Determine the [x, y] coordinate at the center of the cell enclosing the given text.  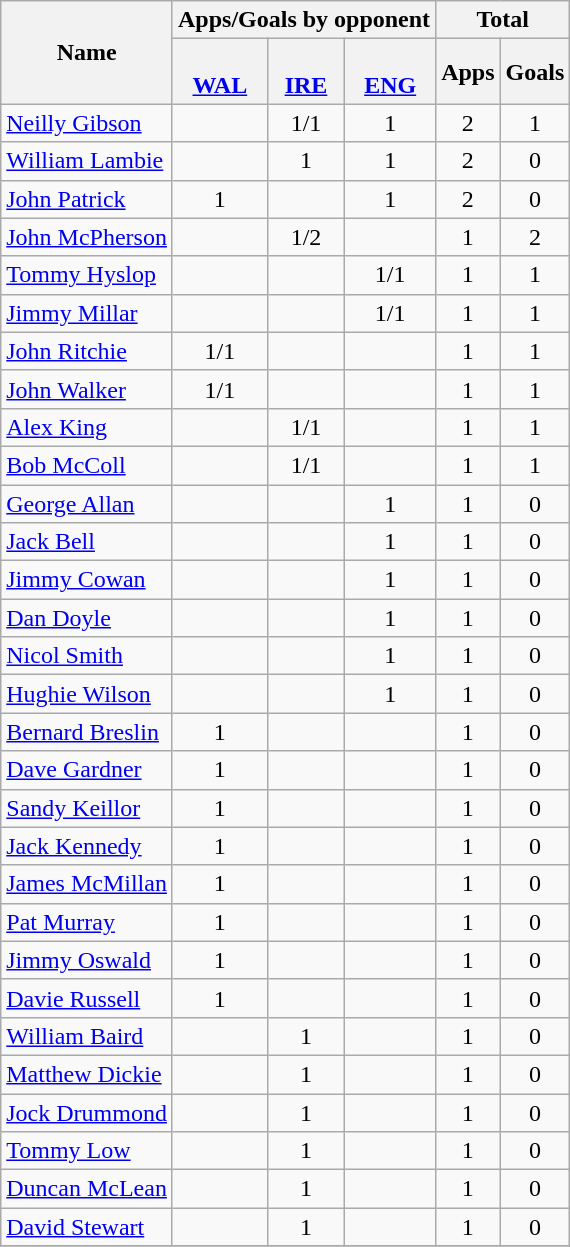
Nicol Smith [87, 656]
Davie Russell [87, 998]
Apps/Goals by opponent [304, 20]
John Patrick [87, 199]
WAL [220, 72]
Apps [468, 72]
Duncan McLean [87, 1189]
Neilly Gibson [87, 123]
IRE [306, 72]
Jimmy Oswald [87, 960]
Name [87, 52]
Jock Drummond [87, 1113]
Jack Kennedy [87, 846]
Bob McColl [87, 465]
Goals [535, 72]
Sandy Keillor [87, 808]
John Walker [87, 389]
Jack Bell [87, 542]
Jimmy Millar [87, 313]
ENG [390, 72]
Jimmy Cowan [87, 580]
Matthew Dickie [87, 1074]
Tommy Low [87, 1151]
George Allan [87, 503]
William Lambie [87, 161]
Total [503, 20]
Hughie Wilson [87, 694]
Tommy Hyslop [87, 275]
David Stewart [87, 1227]
Dave Gardner [87, 770]
1/2 [306, 237]
John McPherson [87, 237]
William Baird [87, 1036]
Pat Murray [87, 922]
Bernard Breslin [87, 732]
Dan Doyle [87, 618]
Alex King [87, 427]
James McMillan [87, 884]
John Ritchie [87, 351]
